Locate the cell with the specified text and output its (X, Y) center coordinate. 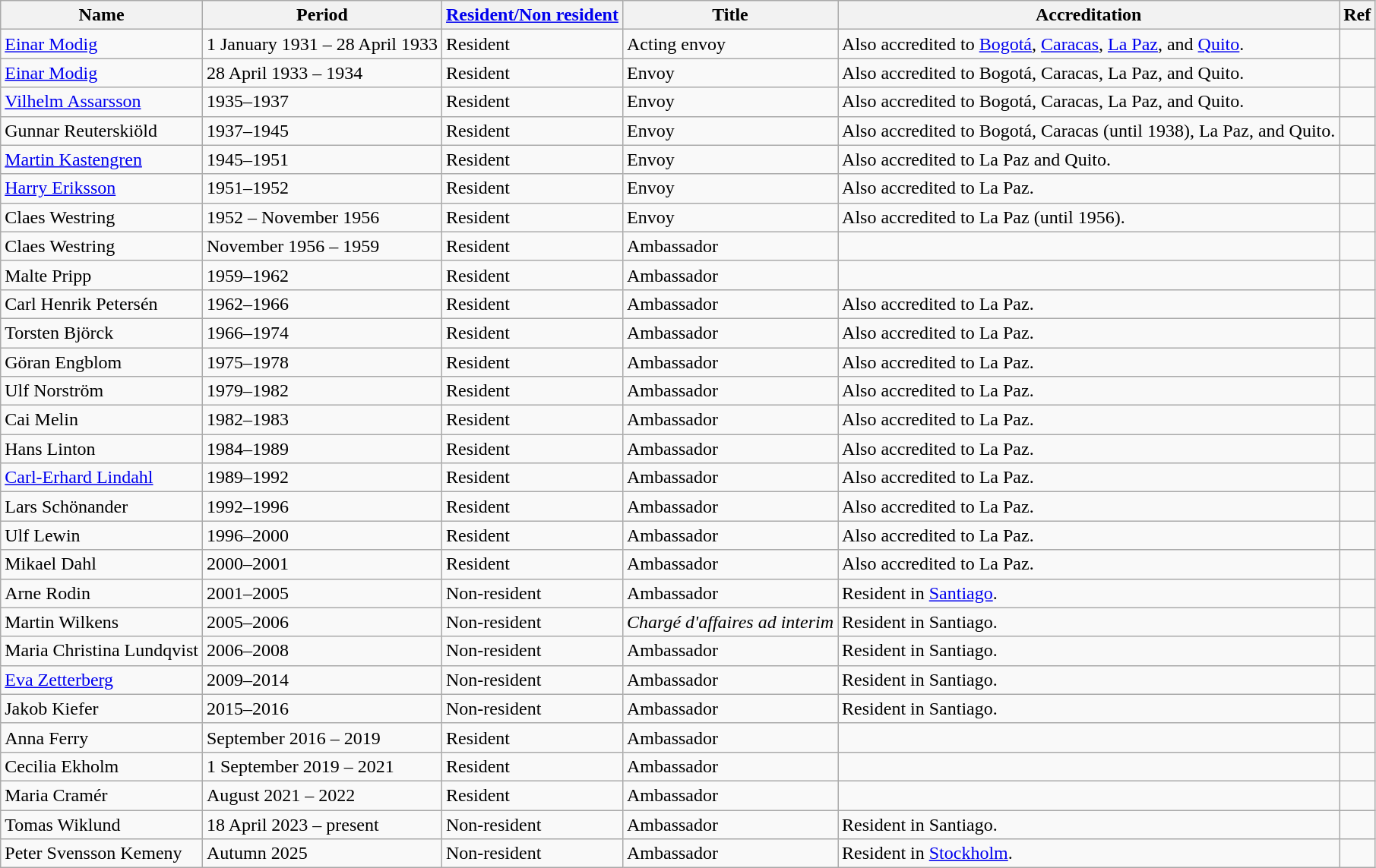
18 April 2023 – present (322, 824)
2009–2014 (322, 680)
Accreditation (1089, 15)
Period (322, 15)
1989–1992 (322, 478)
Vilhelm Assarsson (102, 102)
28 April 1933 – 1934 (322, 73)
Malte Pripp (102, 275)
Jakob Kiefer (102, 709)
Peter Svensson Kemeny (102, 854)
Resident/Non resident (533, 15)
Lars Schönander (102, 507)
1935–1937 (322, 102)
Göran Engblom (102, 362)
Gunnar Reuterskiöld (102, 131)
1996–2000 (322, 535)
1951–1952 (322, 188)
Acting envoy (729, 44)
1937–1945 (322, 131)
November 1956 – 1959 (322, 246)
Name (102, 15)
Chargé d'affaires ad interim (729, 622)
Eva Zetterberg (102, 680)
1952 – November 1956 (322, 217)
2015–2016 (322, 709)
1959–1962 (322, 275)
1975–1978 (322, 362)
Martin Kastengren (102, 159)
Arne Rodin (102, 593)
Maria Christina Lundqvist (102, 651)
Cecilia Ekholm (102, 766)
1 January 1931 – 28 April 1933 (322, 44)
1982–1983 (322, 420)
1966–1974 (322, 333)
Carl Henrik Petersén (102, 304)
Ulf Norström (102, 391)
1945–1951 (322, 159)
Also accredited to La Paz and Quito. (1089, 159)
Cai Melin (102, 420)
2000–2001 (322, 564)
Title (729, 15)
Also accredited to La Paz (until 1956). (1089, 217)
2006–2008 (322, 651)
Resident in Stockholm. (1089, 854)
Also accredited to Bogotá, Caracas (until 1938), La Paz, and Quito. (1089, 131)
August 2021 – 2022 (322, 795)
Maria Cramér (102, 795)
1979–1982 (322, 391)
1984–1989 (322, 449)
1 September 2019 – 2021 (322, 766)
Ref (1357, 15)
September 2016 – 2019 (322, 737)
Torsten Björck (102, 333)
2001–2005 (322, 593)
Martin Wilkens (102, 622)
Carl-Erhard Lindahl (102, 478)
1992–1996 (322, 507)
Mikael Dahl (102, 564)
2005–2006 (322, 622)
Autumn 2025 (322, 854)
Harry Eriksson (102, 188)
1962–1966 (322, 304)
Ulf Lewin (102, 535)
Anna Ferry (102, 737)
Tomas Wiklund (102, 824)
Hans Linton (102, 449)
